Provide the [x, y] coordinate of the cell's center where the given text is located.  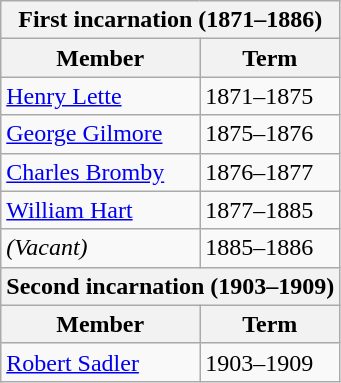
Second incarnation (1903–1909) [170, 286]
Robert Sadler [100, 362]
Henry Lette [100, 96]
(Vacant) [100, 248]
1875–1876 [270, 134]
George Gilmore [100, 134]
Charles Bromby [100, 172]
1876–1877 [270, 172]
1885–1886 [270, 248]
1871–1875 [270, 96]
1903–1909 [270, 362]
William Hart [100, 210]
First incarnation (1871–1886) [170, 20]
1877–1885 [270, 210]
